Search for the cell housing the specified text and yield its (X, Y) center coordinate. 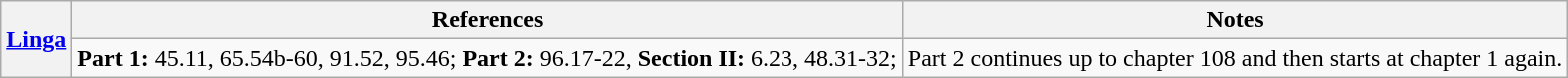
Linga (36, 39)
Part 1: 45.11, 65.54b-60, 91.52, 95.46; Part 2: 96.17-22, Section II: 6.23, 48.31-32; (488, 58)
Part 2 continues up to chapter 108 and then starts at chapter 1 again. (1235, 58)
References (488, 20)
Notes (1235, 20)
